Pinpoint the cell where the given text exists, returning its [X, Y] midpoint coordinate. 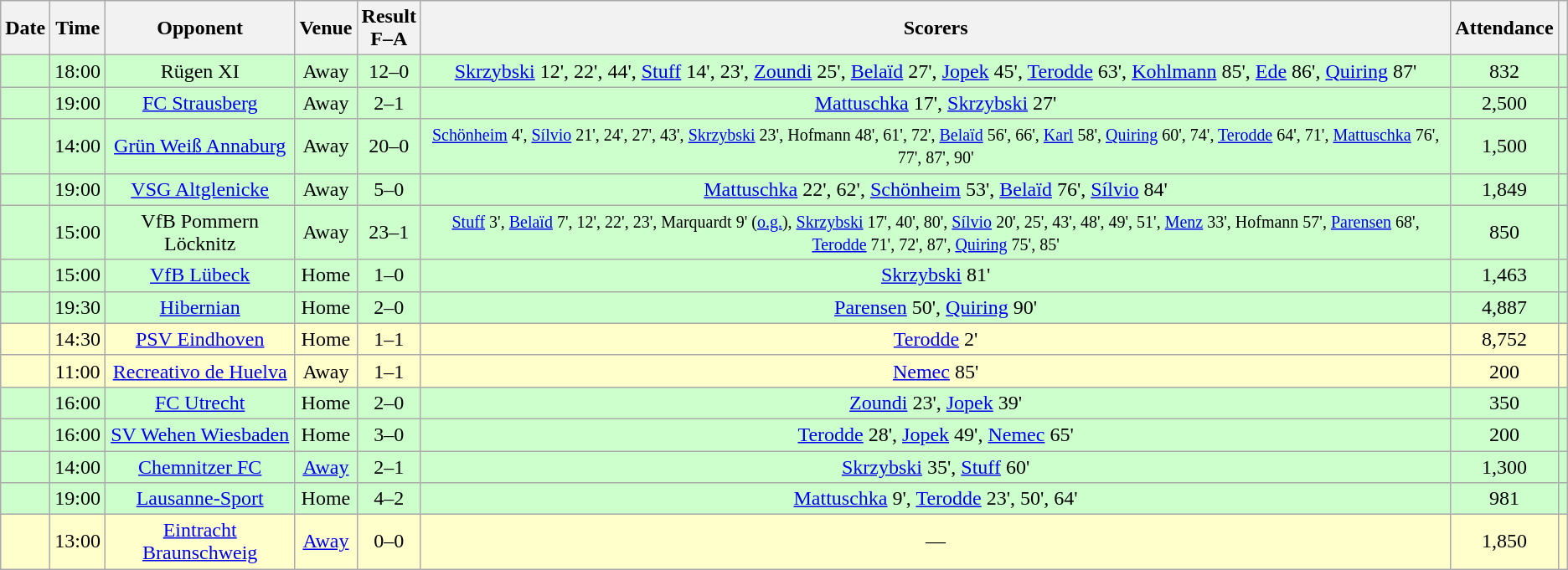
2,500 [1504, 103]
Skrzybski 35', Stuff 60' [935, 466]
Mattuschka 22', 62', Schönheim 53', Belaïd 76', Sílvio 84' [935, 189]
Terodde 28', Jopek 49', Nemec 65' [935, 434]
1,849 [1504, 189]
Skrzybski 81' [935, 275]
1–0 [389, 275]
SV Wehen Wiesbaden [200, 434]
18:00 [78, 71]
981 [1504, 499]
4,887 [1504, 307]
Skrzybski 12', 22', 44', Stuff 14', 23', Zoundi 25', Belaïd 27', Jopek 45', Terodde 63', Kohlmann 85', Ede 86', Quiring 87' [935, 71]
Eintracht Braunschweig [200, 542]
Mattuschka 17', Skrzybski 27' [935, 103]
Zoundi 23', Jopek 39' [935, 403]
Parensen 50', Quiring 90' [935, 307]
FC Strausberg [200, 103]
Time [78, 28]
FC Utrecht [200, 403]
Opponent [200, 28]
832 [1504, 71]
Hibernian [200, 307]
Grün Weiß Annaburg [200, 146]
VSG Altglenicke [200, 189]
Date [25, 28]
350 [1504, 403]
1,463 [1504, 275]
1,500 [1504, 146]
19:30 [78, 307]
Terodde 2' [935, 339]
ResultF–A [389, 28]
Nemec 85' [935, 371]
5–0 [389, 189]
VfB Pommern Löcknitz [200, 233]
13:00 [78, 542]
3–0 [389, 434]
14:30 [78, 339]
1,850 [1504, 542]
1,300 [1504, 466]
VfB Lübeck [200, 275]
850 [1504, 233]
PSV Eindhoven [200, 339]
20–0 [389, 146]
23–1 [389, 233]
0–0 [389, 542]
8,752 [1504, 339]
Recreativo de Huelva [200, 371]
Scorers [935, 28]
11:00 [78, 371]
Rügen XI [200, 71]
4–2 [389, 499]
Mattuschka 9', Terodde 23', 50', 64' [935, 499]
Lausanne-Sport [200, 499]
Attendance [1504, 28]
12–0 [389, 71]
Venue [326, 28]
Chemnitzer FC [200, 466]
— [935, 542]
